Scan for the cell matching the given text and deliver its [X, Y] coordinate at center. 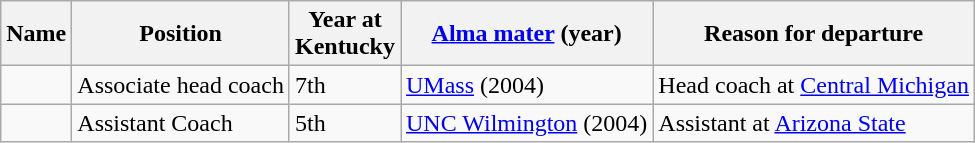
Alma mater (year) [526, 34]
Reason for departure [814, 34]
Name [36, 34]
UMass (2004) [526, 85]
5th [344, 123]
Associate head coach [181, 85]
Year atKentucky [344, 34]
Assistant Coach [181, 123]
Position [181, 34]
Assistant at Arizona State [814, 123]
UNC Wilmington (2004) [526, 123]
7th [344, 85]
Head coach at Central Michigan [814, 85]
